Extract the [x, y] coordinate from the center of the cell holding the provided text.  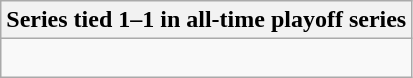
Series tied 1–1 in all-time playoff series [206, 20]
